Return [x, y] of the center of cell containing provided text 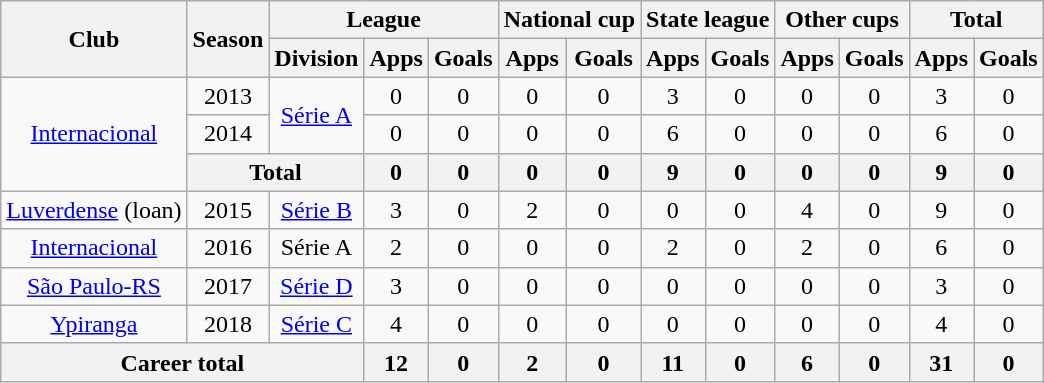
National cup [569, 20]
Club [94, 39]
Career total [182, 362]
Division [316, 58]
São Paulo-RS [94, 286]
State league [708, 20]
12 [396, 362]
2017 [228, 286]
2018 [228, 324]
Season [228, 39]
Série B [316, 210]
Série C [316, 324]
2013 [228, 96]
Luverdense (loan) [94, 210]
Ypiranga [94, 324]
League [384, 20]
31 [941, 362]
2015 [228, 210]
Série D [316, 286]
2016 [228, 248]
Other cups [842, 20]
11 [673, 362]
2014 [228, 134]
